Pinpoint the cell where the given text exists, returning its (x, y) midpoint coordinate. 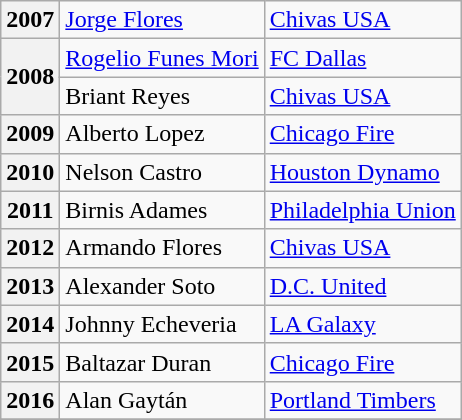
2012 (30, 248)
2010 (30, 172)
FC Dallas (362, 58)
Houston Dynamo (362, 172)
LA Galaxy (362, 324)
Alexander Soto (162, 286)
Jorge Flores (162, 20)
2008 (30, 77)
Birnis Adames (162, 210)
2016 (30, 400)
2015 (30, 362)
Nelson Castro (162, 172)
Alberto Lopez (162, 134)
2011 (30, 210)
Baltazar Duran (162, 362)
Alan Gaytán (162, 400)
Portland Timbers (362, 400)
2007 (30, 20)
Armando Flores (162, 248)
2009 (30, 134)
Philadelphia Union (362, 210)
D.C. United (362, 286)
Briant Reyes (162, 96)
Rogelio Funes Mori (162, 58)
2014 (30, 324)
Johnny Echeveria (162, 324)
2013 (30, 286)
